Output the (X, Y) coordinate of the center of the cell containing the given text.  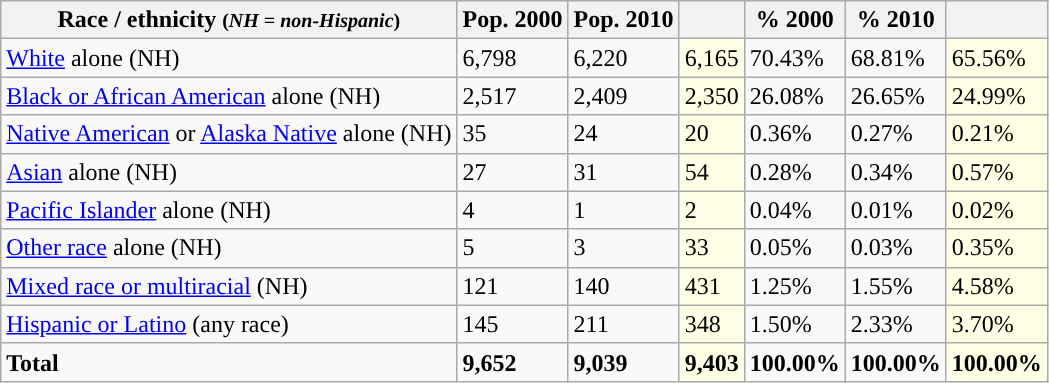
27 (512, 172)
Asian alone (NH) (229, 172)
0.36% (794, 134)
0.05% (794, 248)
65.56% (996, 58)
211 (624, 324)
1.55% (896, 286)
121 (512, 286)
24 (624, 134)
2,409 (624, 96)
9,403 (712, 362)
6,798 (512, 58)
26.65% (896, 96)
1 (624, 210)
2.33% (896, 324)
0.21% (996, 134)
31 (624, 172)
2 (712, 210)
4.58% (996, 286)
Total (229, 362)
Black or African American alone (NH) (229, 96)
0.01% (896, 210)
% 2010 (896, 20)
Pacific Islander alone (NH) (229, 210)
20 (712, 134)
4 (512, 210)
0.27% (896, 134)
70.43% (794, 58)
Race / ethnicity (NH = non-Hispanic) (229, 20)
26.08% (794, 96)
140 (624, 286)
Hispanic or Latino (any race) (229, 324)
% 2000 (794, 20)
3.70% (996, 324)
2,350 (712, 96)
0.34% (896, 172)
Pop. 2010 (624, 20)
Mixed race or multiracial (NH) (229, 286)
0.02% (996, 210)
9,039 (624, 362)
0.03% (896, 248)
145 (512, 324)
33 (712, 248)
348 (712, 324)
24.99% (996, 96)
35 (512, 134)
White alone (NH) (229, 58)
3 (624, 248)
0.04% (794, 210)
68.81% (896, 58)
6,165 (712, 58)
Native American or Alaska Native alone (NH) (229, 134)
54 (712, 172)
1.50% (794, 324)
6,220 (624, 58)
0.28% (794, 172)
2,517 (512, 96)
Other race alone (NH) (229, 248)
431 (712, 286)
1.25% (794, 286)
Pop. 2000 (512, 20)
5 (512, 248)
9,652 (512, 362)
0.57% (996, 172)
0.35% (996, 248)
